Identify which cell holds the provided text, then report its (X, Y) central coordinate. 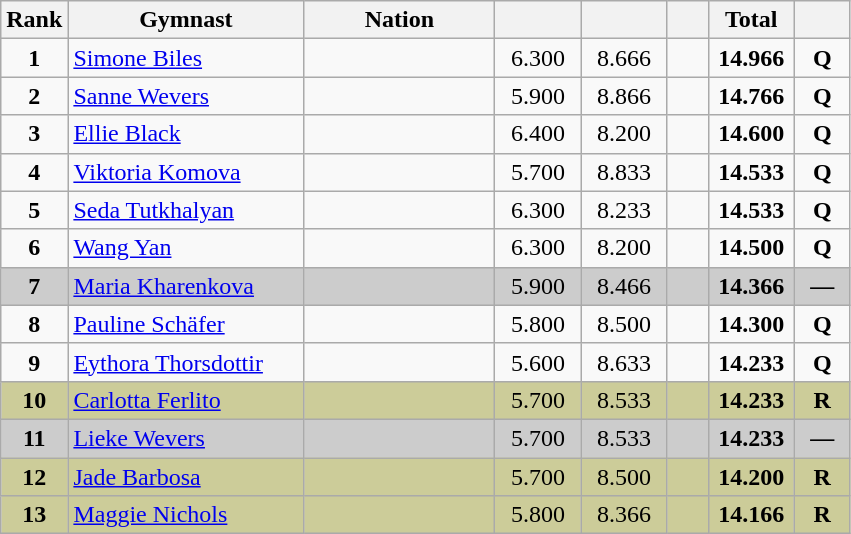
Viktoria Komova (186, 172)
1 (34, 58)
Maggie Nichols (186, 515)
14.766 (751, 96)
Carlotta Ferlito (186, 400)
14.366 (751, 286)
14.166 (751, 515)
9 (34, 362)
7 (34, 286)
Wang Yan (186, 248)
8.233 (624, 210)
Gymnast (186, 20)
8 (34, 324)
Rank (34, 20)
11 (34, 438)
2 (34, 96)
Sanne Wevers (186, 96)
5.600 (538, 362)
13 (34, 515)
Maria Kharenkova (186, 286)
Seda Tutkhalyan (186, 210)
3 (34, 134)
Ellie Black (186, 134)
5 (34, 210)
8.466 (624, 286)
8.366 (624, 515)
14.500 (751, 248)
8.866 (624, 96)
Lieke Wevers (186, 438)
6.400 (538, 134)
8.633 (624, 362)
14.966 (751, 58)
Pauline Schäfer (186, 324)
Jade Barbosa (186, 477)
10 (34, 400)
14.200 (751, 477)
Nation (400, 20)
Total (751, 20)
6 (34, 248)
Eythora Thorsdottir (186, 362)
Simone Biles (186, 58)
8.666 (624, 58)
14.600 (751, 134)
14.300 (751, 324)
4 (34, 172)
8.833 (624, 172)
12 (34, 477)
